Pinpoint the cell where the given text exists, returning its (x, y) midpoint coordinate. 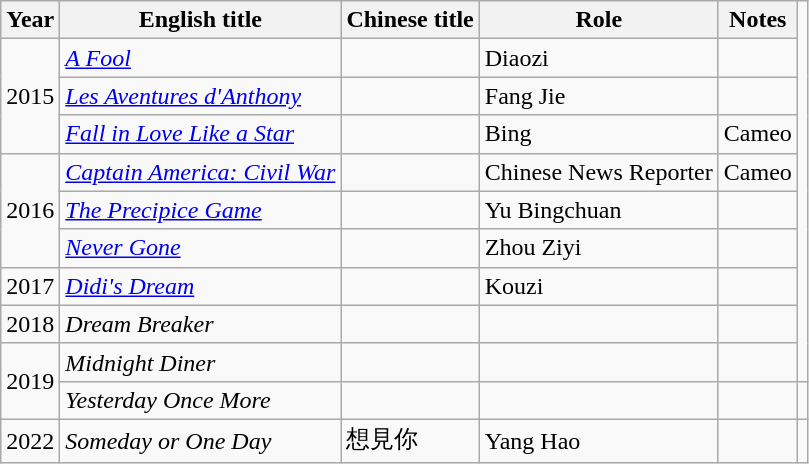
Les Aventures d'Anthony (200, 96)
The Precipice Game (200, 210)
Chinese News Reporter (598, 172)
Zhou Ziyi (598, 248)
Fang Jie (598, 96)
Chinese title (410, 20)
Someday or One Day (200, 440)
Notes (758, 20)
2022 (30, 440)
Never Gone (200, 248)
A Fool (200, 58)
Midnight Diner (200, 362)
Yu Bingchuan (598, 210)
Yang Hao (598, 440)
2018 (30, 324)
想見你 (410, 440)
2016 (30, 210)
2017 (30, 286)
Didi's Dream (200, 286)
Bing (598, 134)
Captain America: Civil War (200, 172)
English title (200, 20)
Dream Breaker (200, 324)
Fall in Love Like a Star (200, 134)
Kouzi (598, 286)
Yesterday Once More (200, 400)
Diaozi (598, 58)
2015 (30, 96)
2019 (30, 381)
Role (598, 20)
Year (30, 20)
